From the cell containing the given text, extract its center point as (X, Y) coordinate. 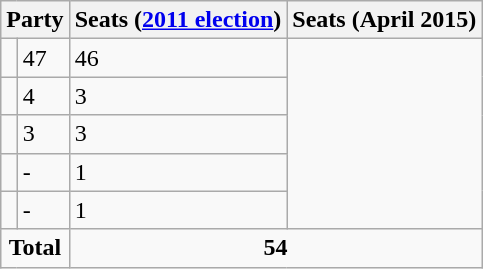
54 (276, 248)
Seats (April 2015) (384, 20)
47 (43, 58)
Party (35, 20)
46 (178, 58)
4 (43, 96)
Total (35, 248)
Seats (2011 election) (178, 20)
